Find where the given text appears and provide that cell's center as (x, y) coordinate. 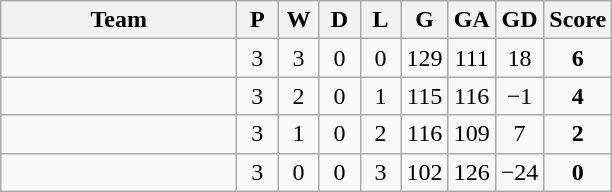
109 (472, 134)
GA (472, 20)
−1 (520, 96)
4 (578, 96)
−24 (520, 172)
Team (119, 20)
6 (578, 58)
7 (520, 134)
115 (424, 96)
126 (472, 172)
P (258, 20)
GD (520, 20)
111 (472, 58)
D (340, 20)
129 (424, 58)
L (380, 20)
102 (424, 172)
18 (520, 58)
G (424, 20)
W (298, 20)
Score (578, 20)
